Extract the [X, Y] coordinate from the center of the cell holding the provided text.  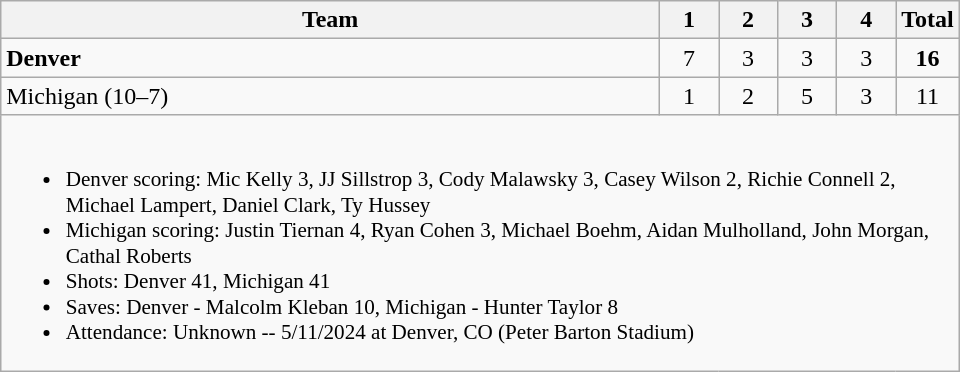
11 [928, 96]
Michigan (10–7) [330, 96]
Team [330, 20]
4 [866, 20]
Total [928, 20]
16 [928, 58]
7 [688, 58]
5 [808, 96]
Denver [330, 58]
